Return (X, Y) of the center of cell containing provided text 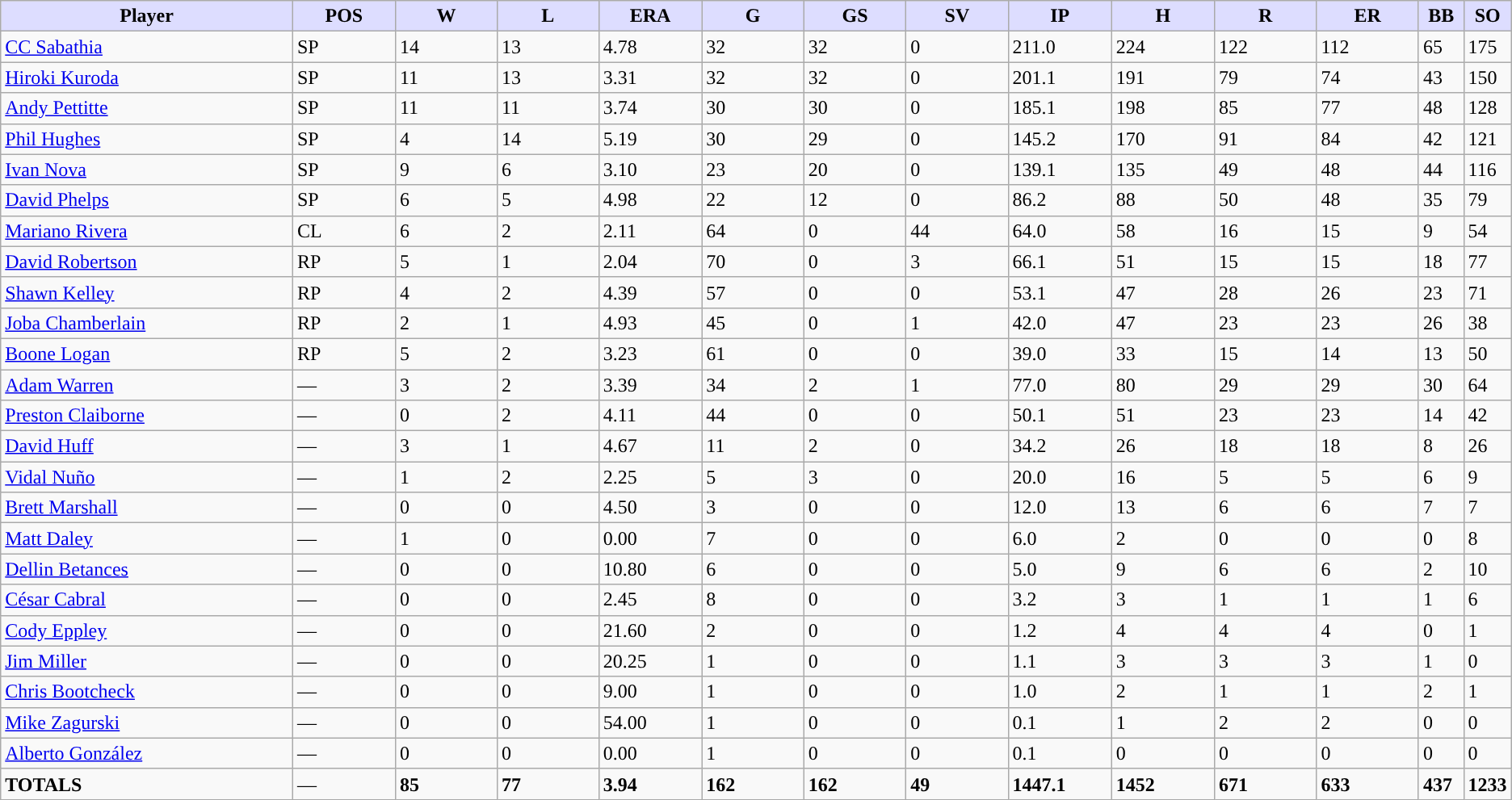
2.45 (649, 600)
122 (1265, 47)
Player (147, 16)
TOTALS (147, 784)
4.78 (649, 47)
1233 (1488, 784)
91 (1265, 139)
3.2 (1060, 600)
Dellin Betances (147, 569)
4.39 (649, 292)
128 (1488, 108)
33 (1163, 354)
Ivan Nova (147, 170)
SV (957, 16)
W (446, 16)
BB (1441, 16)
ER (1368, 16)
121 (1488, 139)
R (1265, 16)
20.0 (1060, 477)
5.19 (649, 139)
38 (1488, 323)
150 (1488, 77)
GS (855, 16)
201.1 (1060, 77)
Boone Logan (147, 354)
4.93 (649, 323)
53.1 (1060, 292)
6.0 (1060, 538)
CL (344, 231)
35 (1441, 200)
50.1 (1060, 416)
Matt Daley (147, 538)
David Robertson (147, 262)
45 (753, 323)
Chris Bootcheck (147, 692)
G (753, 16)
22 (753, 200)
112 (1368, 47)
David Huff (147, 446)
Adam Warren (147, 385)
3.23 (649, 354)
84 (1368, 139)
Vidal Nuño (147, 477)
9.00 (649, 692)
ERA (649, 16)
70 (753, 262)
185.1 (1060, 108)
2.25 (649, 477)
211.0 (1060, 47)
3.39 (649, 385)
170 (1163, 139)
86.2 (1060, 200)
5.0 (1060, 569)
71 (1488, 292)
Phil Hughes (147, 139)
L (548, 16)
10.80 (649, 569)
Shawn Kelley (147, 292)
POS (344, 16)
4.98 (649, 200)
64.0 (1060, 231)
88 (1163, 200)
3.74 (649, 108)
54.00 (649, 723)
34 (753, 385)
20 (855, 170)
54 (1488, 231)
H (1163, 16)
20.25 (649, 661)
Andy Pettitte (147, 108)
224 (1163, 47)
28 (1265, 292)
CC Sabathia (147, 47)
633 (1368, 784)
42.0 (1060, 323)
Jim Miller (147, 661)
Brett Marshall (147, 508)
74 (1368, 77)
65 (1441, 47)
1.2 (1060, 630)
4.67 (649, 446)
139.1 (1060, 170)
4.50 (649, 508)
58 (1163, 231)
66.1 (1060, 262)
34.2 (1060, 446)
57 (753, 292)
198 (1163, 108)
Hiroki Kuroda (147, 77)
21.60 (649, 630)
1.0 (1060, 692)
2.04 (649, 262)
175 (1488, 47)
4.11 (649, 416)
12.0 (1060, 508)
1447.1 (1060, 784)
César Cabral (147, 600)
12 (855, 200)
Mike Zagurski (147, 723)
671 (1265, 784)
61 (753, 354)
10 (1488, 569)
39.0 (1060, 354)
SO (1488, 16)
43 (1441, 77)
Joba Chamberlain (147, 323)
3.10 (649, 170)
437 (1441, 784)
Alberto González (147, 753)
135 (1163, 170)
191 (1163, 77)
1.1 (1060, 661)
Cody Eppley (147, 630)
IP (1060, 16)
Preston Claiborne (147, 416)
David Phelps (147, 200)
2.11 (649, 231)
Mariano Rivera (147, 231)
77.0 (1060, 385)
1452 (1163, 784)
3.31 (649, 77)
80 (1163, 385)
116 (1488, 170)
3.94 (649, 784)
145.2 (1060, 139)
